Return [x, y] of the center of cell containing provided text 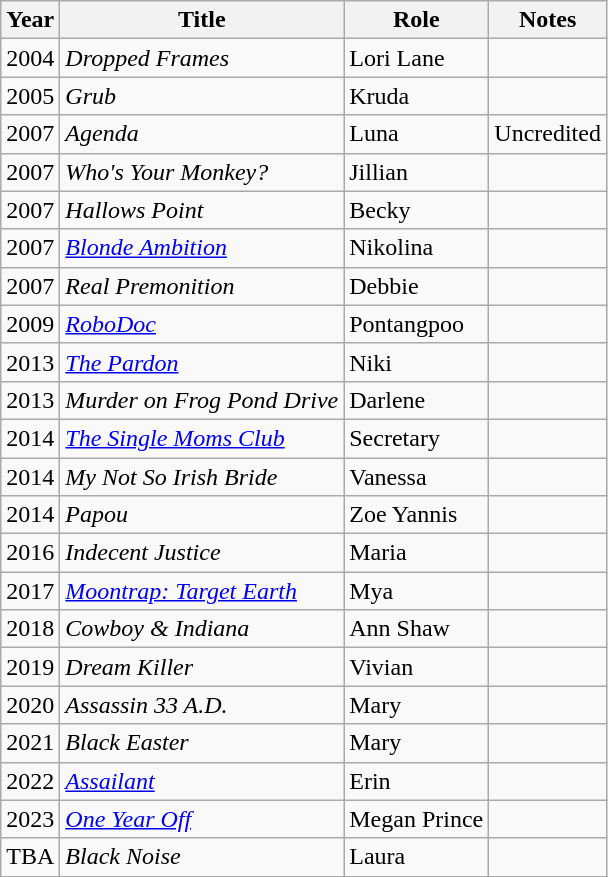
Laura [416, 857]
Papou [202, 515]
Kruda [416, 96]
2023 [30, 819]
2005 [30, 96]
Debbie [416, 286]
The Single Moms Club [202, 438]
Title [202, 20]
Black Noise [202, 857]
Pontangpoo [416, 324]
Real Premonition [202, 286]
Vivian [416, 667]
The Pardon [202, 362]
Hallows Point [202, 210]
2020 [30, 705]
Assassin 33 A.D. [202, 705]
Secretary [416, 438]
Year [30, 20]
Megan Prince [416, 819]
2016 [30, 553]
Lori Lane [416, 58]
Murder on Frog Pond Drive [202, 400]
2018 [30, 629]
TBA [30, 857]
Jillian [416, 172]
2019 [30, 667]
Ann Shaw [416, 629]
Luna [416, 134]
Moontrap: Target Earth [202, 591]
Mya [416, 591]
2004 [30, 58]
Zoe Yannis [416, 515]
My Not So Irish Bride [202, 477]
Assailant [202, 781]
RoboDoc [202, 324]
Notes [548, 20]
2022 [30, 781]
Maria [416, 553]
Uncredited [548, 134]
2017 [30, 591]
2009 [30, 324]
Grub [202, 96]
Dream Killer [202, 667]
Nikolina [416, 248]
Vanessa [416, 477]
Blonde Ambition [202, 248]
2021 [30, 743]
Darlene [416, 400]
Agenda [202, 134]
Becky [416, 210]
Role [416, 20]
Indecent Justice [202, 553]
One Year Off [202, 819]
Erin [416, 781]
Dropped Frames [202, 58]
Niki [416, 362]
Who's Your Monkey? [202, 172]
Cowboy & Indiana [202, 629]
Black Easter [202, 743]
